Locate the cell with the specified text and output its [x, y] center coordinate. 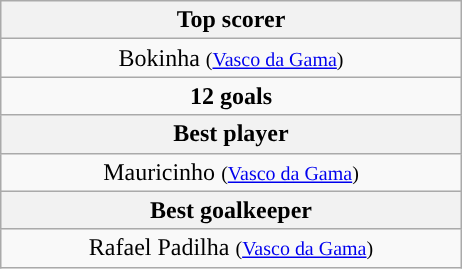
Mauricinho (Vasco da Gama) [230, 172]
Bokinha (Vasco da Gama) [230, 58]
Top scorer [230, 20]
12 goals [230, 96]
Best goalkeeper [230, 210]
Rafael Padilha (Vasco da Gama) [230, 248]
Best player [230, 134]
